Identify which cell holds the provided text, then report its [x, y] central coordinate. 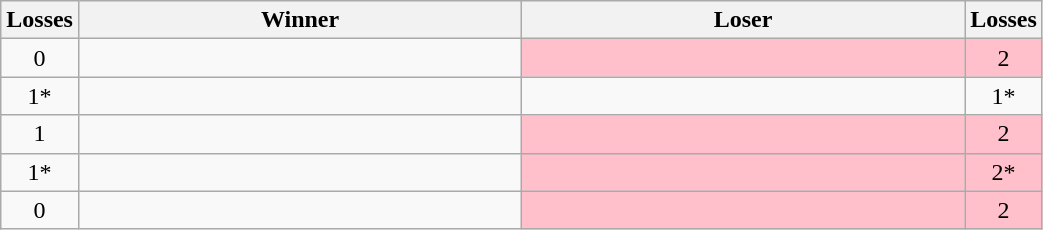
Winner [300, 20]
2* [1004, 172]
1 [40, 134]
Loser [744, 20]
